Determine the (x, y) coordinate at the center of the cell enclosing the given text.  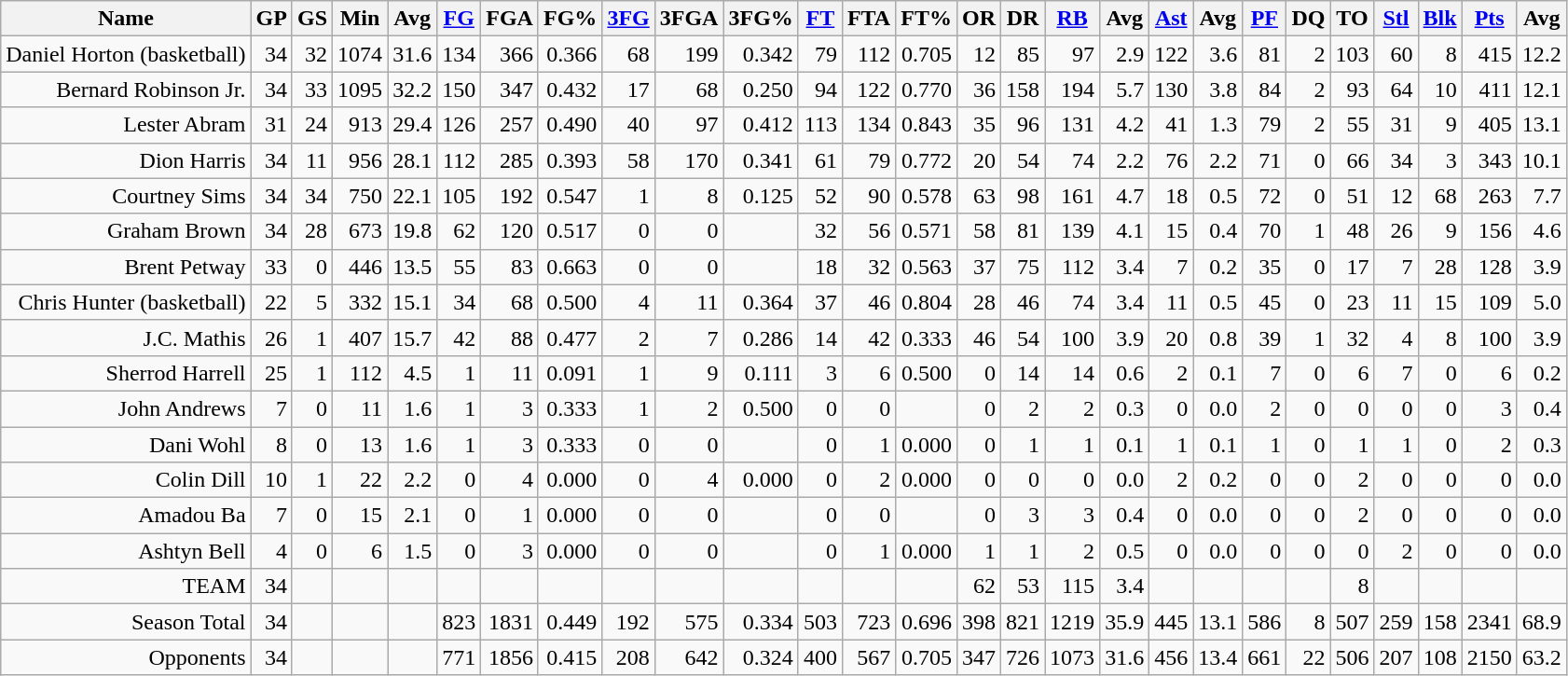
0.341 (761, 160)
0.843 (927, 125)
Brent Petway (126, 267)
131 (1072, 125)
0.111 (761, 373)
400 (820, 657)
5 (311, 302)
25 (271, 373)
32.2 (412, 90)
0.663 (570, 267)
130 (1171, 90)
115 (1072, 586)
28.1 (412, 160)
24 (311, 125)
0.770 (927, 90)
41 (1171, 125)
15.1 (412, 302)
Courtney Sims (126, 196)
726 (1024, 657)
36 (979, 90)
2341 (1490, 622)
4.7 (1124, 196)
Min (360, 19)
TO (1352, 19)
575 (689, 622)
821 (1024, 622)
405 (1490, 125)
98 (1024, 196)
0.334 (761, 622)
4.5 (412, 373)
Pts (1490, 19)
4.2 (1124, 125)
661 (1264, 657)
68.9 (1542, 622)
259 (1396, 622)
0.432 (570, 90)
257 (510, 125)
GS (311, 19)
61 (820, 160)
39 (1264, 338)
Chris Hunter (basketball) (126, 302)
156 (1490, 231)
332 (360, 302)
88 (510, 338)
Bernard Robinson Jr. (126, 90)
Graham Brown (126, 231)
113 (820, 125)
2.9 (1124, 54)
TEAM (126, 586)
956 (360, 160)
109 (1490, 302)
60 (1396, 54)
407 (360, 338)
0.6 (1124, 373)
48 (1352, 231)
Ashtyn Bell (126, 551)
0.364 (761, 302)
4.1 (1124, 231)
Season Total (126, 622)
263 (1490, 196)
64 (1396, 90)
0.091 (570, 373)
120 (510, 231)
71 (1264, 160)
23 (1352, 302)
DQ (1309, 19)
John Andrews (126, 408)
12.2 (1542, 54)
5.7 (1124, 90)
66 (1352, 160)
139 (1072, 231)
913 (360, 125)
72 (1264, 196)
170 (689, 160)
506 (1352, 657)
FT (820, 19)
150 (459, 90)
OR (979, 19)
1856 (510, 657)
208 (628, 657)
Blk (1439, 19)
51 (1352, 196)
366 (510, 54)
PF (1264, 19)
0.804 (927, 302)
2.1 (412, 516)
0.547 (570, 196)
0.449 (570, 622)
85 (1024, 54)
83 (510, 267)
Stl (1396, 19)
22.1 (412, 196)
Opponents (126, 657)
7.7 (1542, 196)
1073 (1072, 657)
Colin Dill (126, 480)
128 (1490, 267)
Daniel Horton (basketball) (126, 54)
90 (869, 196)
19.8 (412, 231)
0.393 (570, 160)
750 (360, 196)
1074 (360, 54)
0.324 (761, 657)
52 (820, 196)
FT% (927, 19)
507 (1352, 622)
0.342 (761, 54)
194 (1072, 90)
3FGA (689, 19)
45 (1264, 302)
3FG (628, 19)
Sherrod Harrell (126, 373)
10.1 (1542, 160)
94 (820, 90)
75 (1024, 267)
3.6 (1217, 54)
Lester Abram (126, 125)
53 (1024, 586)
823 (459, 622)
161 (1072, 196)
1.5 (412, 551)
0.696 (927, 622)
1.3 (1217, 125)
199 (689, 54)
103 (1352, 54)
Dani Wohl (126, 445)
56 (869, 231)
Amadou Ba (126, 516)
642 (689, 657)
0.125 (761, 196)
0.286 (761, 338)
35.9 (1124, 622)
0.415 (570, 657)
0.366 (570, 54)
93 (1352, 90)
0.412 (761, 125)
FG% (570, 19)
1095 (360, 90)
76 (1171, 160)
343 (1490, 160)
723 (869, 622)
0.517 (570, 231)
63 (979, 196)
1831 (510, 622)
0.8 (1217, 338)
15.7 (412, 338)
445 (1171, 622)
415 (1490, 54)
29.4 (412, 125)
105 (459, 196)
1219 (1072, 622)
0.571 (927, 231)
126 (459, 125)
13 (360, 445)
FG (459, 19)
503 (820, 622)
673 (360, 231)
0.477 (570, 338)
586 (1264, 622)
771 (459, 657)
Name (126, 19)
411 (1490, 90)
0.578 (927, 196)
285 (510, 160)
63.2 (1542, 657)
3.8 (1217, 90)
40 (628, 125)
J.C. Mathis (126, 338)
Dion Harris (126, 160)
567 (869, 657)
12.1 (1542, 90)
13.5 (412, 267)
398 (979, 622)
Ast (1171, 19)
4.6 (1542, 231)
0.563 (927, 267)
207 (1396, 657)
2150 (1490, 657)
RB (1072, 19)
70 (1264, 231)
456 (1171, 657)
446 (360, 267)
FTA (869, 19)
108 (1439, 657)
0.250 (761, 90)
DR (1024, 19)
FGA (510, 19)
0.490 (570, 125)
3FG% (761, 19)
96 (1024, 125)
GP (271, 19)
13.4 (1217, 657)
5.0 (1542, 302)
0.772 (927, 160)
84 (1264, 90)
